Capture the cell that displays the provided text and extract its (x, y) central coordinate. 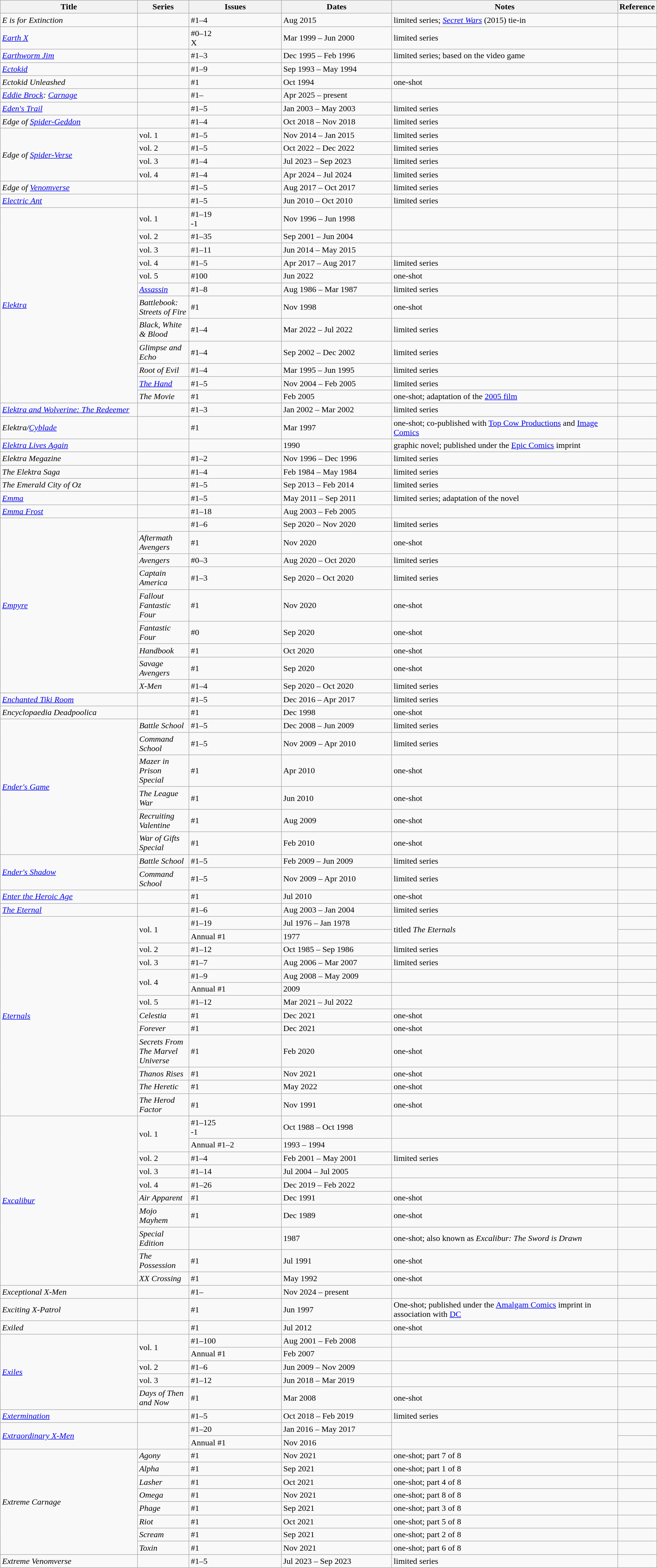
Feb 2010 (337, 843)
Sep 2013 – Feb 2014 (337, 485)
limited series; based on the video game (505, 56)
Exiles (69, 1372)
Jan 2003 – May 2003 (337, 108)
Dec 1991 (337, 1198)
Lasher (163, 1482)
Captain America (163, 578)
X-Men (163, 686)
Nov 2016 (337, 1442)
Aug 2006 – Mar 2007 (337, 962)
Riot (163, 1522)
Jun 2009 – Nov 2009 (337, 1367)
Aug 2003 – Feb 2005 (337, 511)
one-shot; part 1 of 8 (505, 1469)
Edge of Spider-Verse (69, 155)
Forever (163, 1029)
#1–125-1 (235, 1127)
1977 (337, 936)
#1–19 (235, 923)
Encyclopaedia Deadpoolica (69, 713)
Special Edition (163, 1238)
Scream (163, 1535)
Dec 1989 (337, 1215)
graphic novel; published under the Epic Comics imprint (505, 446)
Feb 2007 (337, 1354)
Dec 2019 – Feb 2022 (337, 1184)
#1–19-1 (235, 219)
Feb 2009 – Jun 2009 (337, 861)
Extermination (69, 1416)
The Heretic (163, 1087)
Eternals (69, 1016)
Agony (163, 1455)
Aug 1986 – Mar 1987 (337, 289)
Nov 1996 – Dec 1996 (337, 459)
Mazer in Prison Special (163, 771)
one-shot; part 7 of 8 (505, 1455)
Jun 2010 (337, 798)
Apr 2024 – Jul 2024 (337, 174)
Fallout Fantastic Four (163, 605)
Aug 2008 – May 2009 (337, 976)
Jul 2012 (337, 1328)
Nov 1998 (337, 307)
Fantastic Four (163, 633)
limited series; Secret Wars (2015) tie-in (505, 20)
one-shot; part 3 of 8 (505, 1508)
one-shot; part 2 of 8 (505, 1535)
May 2022 (337, 1087)
Annual #1–2 (235, 1145)
Jun 2018 – Mar 2019 (337, 1380)
one-shot; adaptation of the 2005 film (505, 396)
Edge of Venomverse (69, 188)
Handbook (163, 650)
Emma Frost (69, 511)
Series (163, 7)
Nov 2024 – present (337, 1292)
Reference (637, 7)
Feb 1984 – May 1984 (337, 472)
Dec 2016 – Apr 2017 (337, 699)
one-shot; part 6 of 8 (505, 1548)
one-shot; part 4 of 8 (505, 1482)
May 2011 – Sep 2011 (337, 498)
Avengers (163, 560)
Exceptional X-Men (69, 1292)
Jan 2016 – May 2017 (337, 1429)
The Possession (163, 1261)
Mar 1999 – Jun 2000 (337, 38)
Eddie Brock: Carnage (69, 95)
1987 (337, 1238)
#0–3 (235, 560)
Sep 1993 – May 1994 (337, 69)
Aug 2003 – Jan 2004 (337, 910)
#1–2 (235, 459)
Celestia (163, 1015)
Title (69, 7)
Black, White & Blood (163, 330)
1993 – 1994 (337, 1145)
Air Apparent (163, 1198)
one-shot; also known as Excalibur: The Sword is Drawn (505, 1238)
Ectokid (69, 69)
Ectokid Unleashed (69, 82)
Aug 2009 (337, 820)
#0–12X (235, 38)
Mar 2021 – Jul 2022 (337, 1002)
Nov 1996 – Jun 1998 (337, 219)
Notes (505, 7)
Elektra/Cyblade (69, 428)
Feb 2005 (337, 396)
one-shot; co-published with Top Cow Productions and Image Comics (505, 428)
one-shot; part 8 of 8 (505, 1495)
Jul 2010 (337, 897)
E is for Extinction (69, 20)
Eden's Trail (69, 108)
Ender's Shadow (69, 872)
Emma (69, 498)
Savage Avengers (163, 668)
Jul 1991 (337, 1261)
#1–35 (235, 237)
Alpha (163, 1469)
Sep 2020 – Nov 2020 (337, 525)
Dates (337, 7)
Nov 1991 (337, 1104)
#1–20 (235, 1429)
Oct 2018 – Feb 2019 (337, 1416)
Glimpse and Echo (163, 352)
Apr 2025 – present (337, 95)
Enchanted Tiki Room (69, 699)
Jul 2004 – Jul 2005 (337, 1171)
Aug 2017 – Oct 2017 (337, 188)
Dec 2008 – Jun 2009 (337, 726)
Edge of Spider-Geddon (69, 122)
Oct 2022 – Dec 2022 (337, 148)
Elektra Megazine (69, 459)
Omega (163, 1495)
2009 (337, 989)
Jun 2022 (337, 276)
Empyre (69, 606)
Dec 1998 (337, 713)
#1–14 (235, 1171)
Jun 1997 (337, 1310)
Extreme Venomverse (69, 1561)
#100 (235, 276)
1990 (337, 446)
Days of Then and Now (163, 1398)
Oct 1988 – Oct 1998 (337, 1127)
Jun 2010 – Oct 2010 (337, 201)
Aug 2020 – Oct 2020 (337, 560)
titled The Eternals (505, 930)
Feb 2020 (337, 1051)
#1–7 (235, 962)
Issues (235, 7)
Apr 2010 (337, 771)
Mar 1997 (337, 428)
One-shot; published under the Amalgam Comics imprint in association with DC (505, 1310)
#0 (235, 633)
Jan 2002 – Mar 2002 (337, 409)
XX Crossing (163, 1279)
The Eternal (69, 910)
Oct 2018 – Nov 2018 (337, 122)
Electric Ant (69, 201)
Extraordinary X-Men (69, 1436)
Feb 2001 – May 2001 (337, 1158)
Dec 1995 – Feb 1996 (337, 56)
Aftermath Avengers (163, 543)
Jun 2014 – May 2015 (337, 250)
#1–18 (235, 511)
Oct 1994 (337, 82)
Battlebook: Streets of Fire (163, 307)
Earth X (69, 38)
The Elektra Saga (69, 472)
Sep 2002 – Dec 2002 (337, 352)
Elektra (69, 306)
Elektra and Wolverine: The Redeemer (69, 409)
limited series; adaptation of the novel (505, 498)
Phage (163, 1508)
Enter the Heroic Age (69, 897)
Mar 2022 – Jul 2022 (337, 330)
Assassin (163, 289)
Nov 2014 – Jan 2015 (337, 135)
War of Gifts Special (163, 843)
Excalibur (69, 1201)
Thanos Rises (163, 1074)
Recruiting Valentine (163, 820)
Mar 2008 (337, 1398)
Aug 2001 – Feb 2008 (337, 1341)
The Hand (163, 383)
Extreme Carnage (69, 1501)
#1–11 (235, 250)
Apr 2017 – Aug 2017 (337, 263)
The Movie (163, 396)
Jul 1976 – Jan 1978 (337, 923)
Toxin (163, 1548)
Ender's Game (69, 787)
one-shot; part 5 of 8 (505, 1522)
Oct 2020 (337, 650)
Exiled (69, 1328)
#1–8 (235, 289)
May 1992 (337, 1279)
Oct 1985 – Sep 1986 (337, 949)
Aug 2015 (337, 20)
Nov 2004 – Feb 2005 (337, 383)
Mojo Mayhem (163, 1215)
The Emerald City of Oz (69, 485)
Secrets From The Marvel Universe (163, 1051)
Exciting X-Patrol (69, 1310)
The Herod Factor (163, 1104)
Earthworm Jim (69, 56)
#1–26 (235, 1184)
Sep 2001 – Jun 2004 (337, 237)
Elektra Lives Again (69, 446)
The League War (163, 798)
#1–100 (235, 1341)
Root of Evil (163, 370)
Mar 1995 – Jun 1995 (337, 370)
